Output the (X, Y) coordinate of the center of the cell containing the given text.  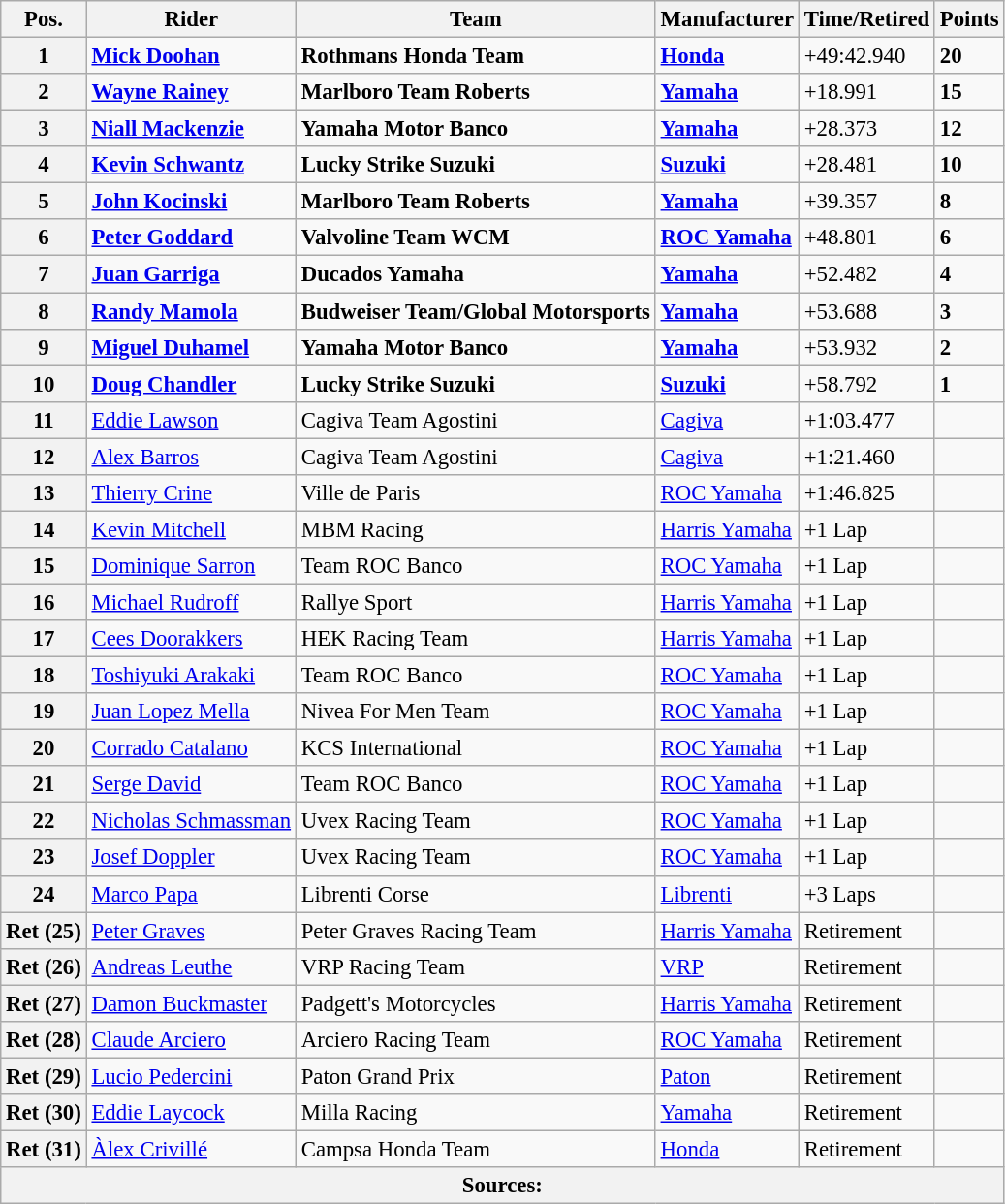
+3 Laps (866, 894)
+28.373 (866, 129)
Rallye Sport (475, 602)
17 (44, 639)
18 (44, 676)
21 (44, 784)
Sources: (502, 1186)
Ret (29) (44, 1076)
Ret (30) (44, 1113)
VRP (727, 966)
Juan Garriga (191, 274)
MBM Racing (475, 529)
Ret (26) (44, 966)
Time/Retired (866, 19)
+1:21.460 (866, 457)
+52.482 (866, 274)
Andreas Leuthe (191, 966)
Paton Grand Prix (475, 1076)
Lucio Pedercini (191, 1076)
Ret (28) (44, 1040)
Manufacturer (727, 19)
Valvoline Team WCM (475, 238)
Corrado Catalano (191, 748)
Juan Lopez Mella (191, 712)
Peter Graves Racing Team (475, 931)
9 (44, 347)
23 (44, 858)
Rider (191, 19)
Kevin Schwantz (191, 165)
Team (475, 19)
+18.991 (866, 92)
Miguel Duhamel (191, 347)
+58.792 (866, 384)
+1:03.477 (866, 420)
14 (44, 529)
+49:42.940 (866, 56)
16 (44, 602)
Dominique Sarron (191, 566)
7 (44, 274)
Nicholas Schmassman (191, 821)
Àlex Crivillé (191, 1149)
Ret (31) (44, 1149)
Pos. (44, 19)
Eddie Lawson (191, 420)
Milla Racing (475, 1113)
Claude Arciero (191, 1040)
+28.481 (866, 165)
Padgett's Motorcycles (475, 1003)
Paton (727, 1076)
Alex Barros (191, 457)
11 (44, 420)
Ville de Paris (475, 493)
HEK Racing Team (475, 639)
Serge David (191, 784)
Toshiyuki Arakaki (191, 676)
Budweiser Team/Global Motorsports (475, 311)
+53.932 (866, 347)
+39.357 (866, 202)
Rothmans Honda Team (475, 56)
Wayne Rainey (191, 92)
Campsa Honda Team (475, 1149)
Librenti Corse (475, 894)
+53.688 (866, 311)
Ducados Yamaha (475, 274)
Peter Goddard (191, 238)
Mick Doohan (191, 56)
Cees Doorakkers (191, 639)
Niall Mackenzie (191, 129)
Librenti (727, 894)
Ret (25) (44, 931)
Kevin Mitchell (191, 529)
John Kocinski (191, 202)
+48.801 (866, 238)
Damon Buckmaster (191, 1003)
Thierry Crine (191, 493)
Peter Graves (191, 931)
Points (969, 19)
Arciero Racing Team (475, 1040)
+1:46.825 (866, 493)
22 (44, 821)
13 (44, 493)
Michael Rudroff (191, 602)
VRP Racing Team (475, 966)
KCS International (475, 748)
Doug Chandler (191, 384)
Marco Papa (191, 894)
19 (44, 712)
Eddie Laycock (191, 1113)
5 (44, 202)
Nivea For Men Team (475, 712)
Randy Mamola (191, 311)
24 (44, 894)
Josef Doppler (191, 858)
Ret (27) (44, 1003)
